Find where the given text appears and provide that cell's center as [x, y] coordinate. 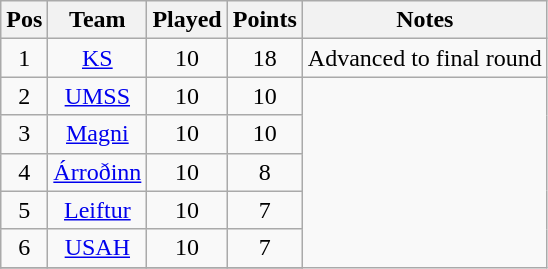
5 [24, 210]
2 [24, 96]
Advanced to final round [424, 58]
8 [264, 172]
6 [24, 248]
Played [187, 20]
Team [98, 20]
Árroðinn [98, 172]
Leiftur [98, 210]
Notes [424, 20]
1 [24, 58]
KS [98, 58]
4 [24, 172]
Pos [24, 20]
18 [264, 58]
3 [24, 134]
Points [264, 20]
Magni [98, 134]
UMSS [98, 96]
USAH [98, 248]
